Output the (X, Y) coordinate of the center of the cell containing the given text.  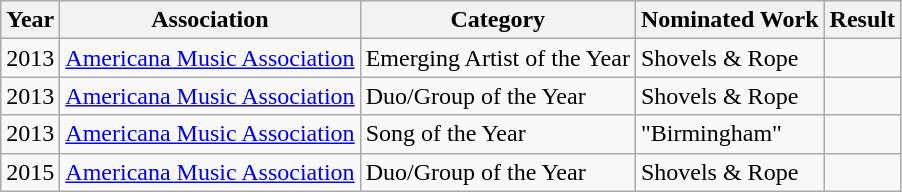
Song of the Year (498, 134)
"Birmingham" (730, 134)
Year (30, 20)
Result (862, 20)
2015 (30, 172)
Nominated Work (730, 20)
Emerging Artist of the Year (498, 58)
Association (210, 20)
Category (498, 20)
